Determine the [X, Y] coordinate at the center of the cell enclosing the given text.  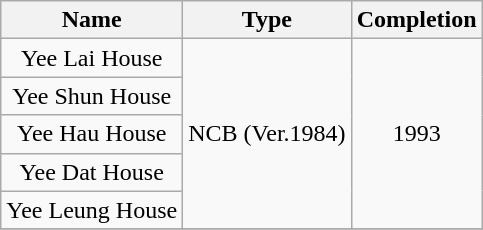
Type [267, 20]
Yee Dat House [92, 172]
Yee Shun House [92, 96]
Yee Leung House [92, 210]
Yee Hau House [92, 134]
Completion [416, 20]
Yee Lai House [92, 58]
1993 [416, 134]
Name [92, 20]
NCB (Ver.1984) [267, 134]
